Locate the cell with the specified text and output its [X, Y] center coordinate. 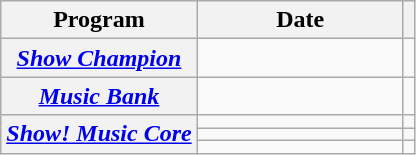
Show! Music Core [99, 134]
Program [99, 20]
Music Bank [99, 96]
Date [300, 20]
Show Champion [99, 58]
